Return [x, y] of the center of cell containing provided text 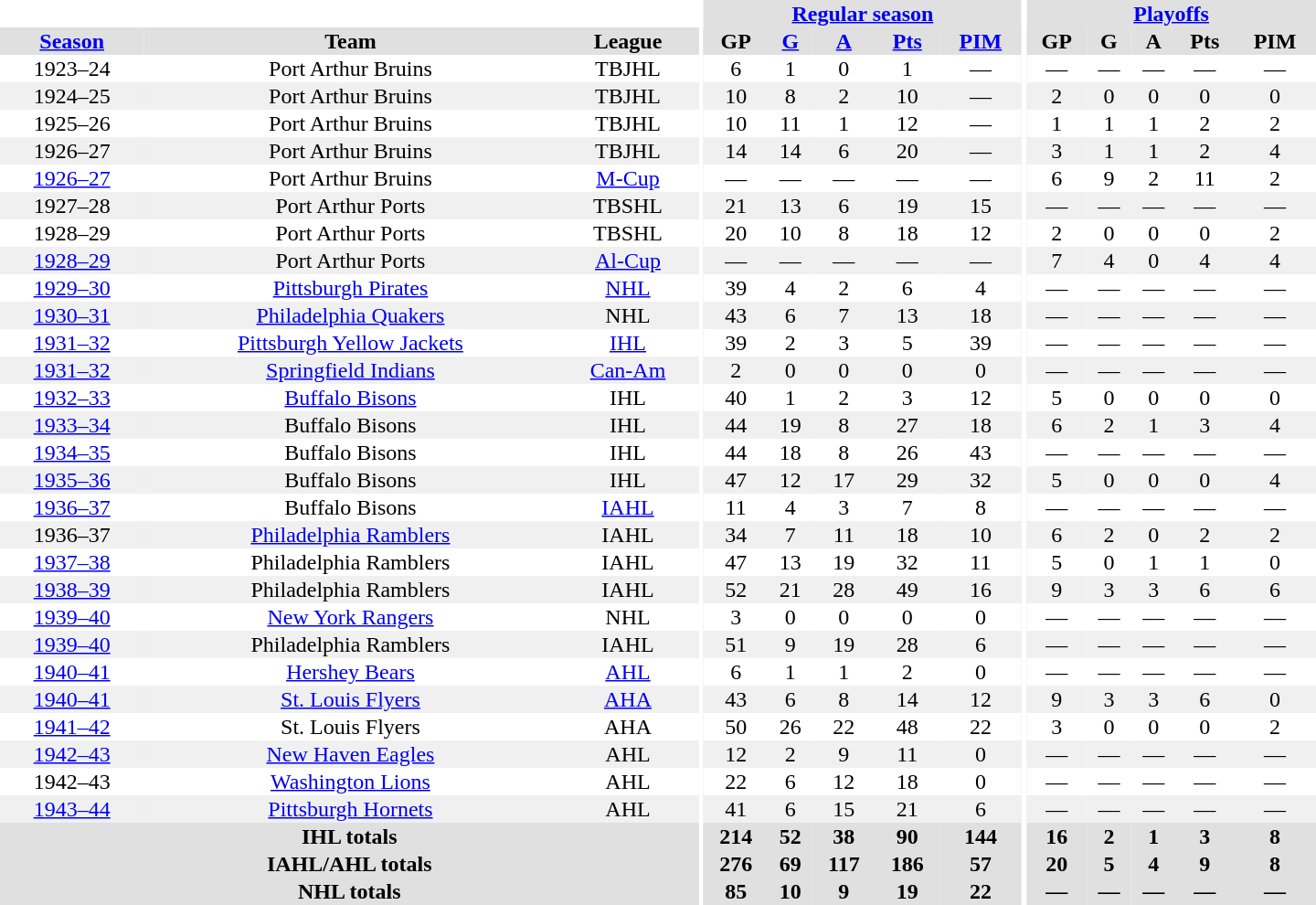
M-Cup [629, 178]
IAHL/AHL totals [349, 864]
1935–36 [71, 480]
40 [737, 398]
1930–31 [71, 315]
New York Rangers [350, 617]
Regular season [863, 14]
69 [790, 864]
50 [737, 727]
17 [844, 480]
Pittsburgh Yellow Jackets [350, 343]
57 [981, 864]
Team [350, 41]
48 [907, 727]
34 [737, 535]
1924–25 [71, 96]
Springfield Indians [350, 370]
Playoffs [1172, 14]
90 [907, 836]
1925–26 [71, 123]
1932–33 [71, 398]
IHL totals [349, 836]
117 [844, 864]
1934–35 [71, 452]
Washington Lions [350, 782]
NHL totals [349, 891]
Season [71, 41]
49 [907, 590]
Philadelphia Quakers [350, 315]
Hershey Bears [350, 672]
51 [737, 644]
1937–38 [71, 562]
Al-Cup [629, 261]
1927–28 [71, 206]
League [629, 41]
85 [737, 891]
144 [981, 836]
29 [907, 480]
38 [844, 836]
1943–44 [71, 809]
Pittsburgh Pirates [350, 288]
276 [737, 864]
1938–39 [71, 590]
41 [737, 809]
214 [737, 836]
Can-Am [629, 370]
186 [907, 864]
27 [907, 425]
Pittsburgh Hornets [350, 809]
1933–34 [71, 425]
1929–30 [71, 288]
1941–42 [71, 727]
1923–24 [71, 69]
New Haven Eagles [350, 754]
